Capture the cell that displays the provided text and extract its [X, Y] central coordinate. 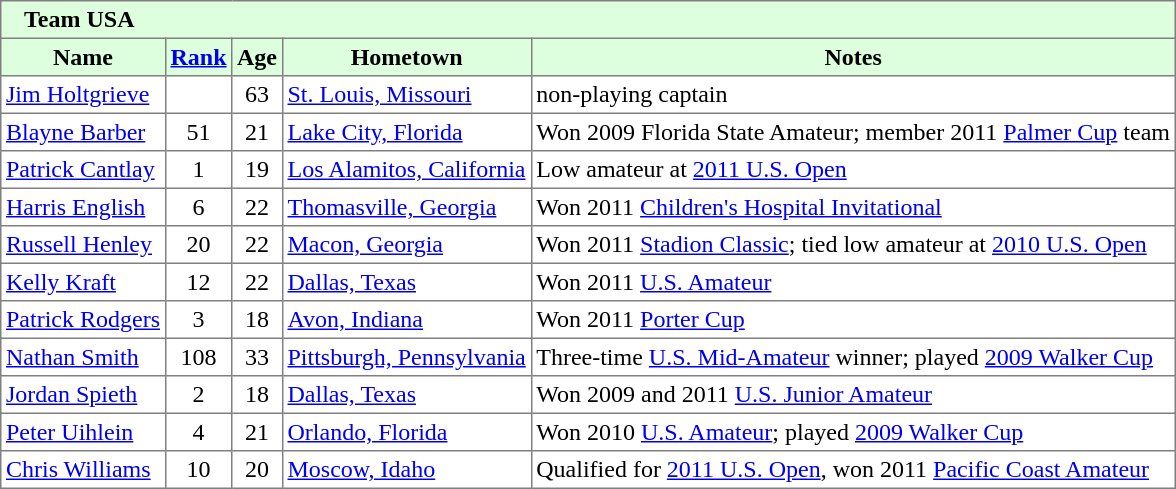
Team USA [588, 20]
19 [257, 170]
Chris Williams [83, 470]
Name [83, 57]
Qualified for 2011 U.S. Open, won 2011 Pacific Coast Amateur [853, 470]
10 [198, 470]
Lake City, Florida [406, 132]
Won 2011 Porter Cup [853, 320]
non-playing captain [853, 95]
Won 2011 Children's Hospital Invitational [853, 207]
Pittsburgh, Pennsylvania [406, 357]
Los Alamitos, California [406, 170]
108 [198, 357]
Harris English [83, 207]
Won 2009 and 2011 U.S. Junior Amateur [853, 395]
Hometown [406, 57]
Moscow, Idaho [406, 470]
6 [198, 207]
Blayne Barber [83, 132]
Jordan Spieth [83, 395]
Won 2010 U.S. Amateur; played 2009 Walker Cup [853, 432]
Kelly Kraft [83, 282]
33 [257, 357]
Three-time U.S. Mid-Amateur winner; played 2009 Walker Cup [853, 357]
Low amateur at 2011 U.S. Open [853, 170]
Nathan Smith [83, 357]
Thomasville, Georgia [406, 207]
Orlando, Florida [406, 432]
Age [257, 57]
Won 2009 Florida State Amateur; member 2011 Palmer Cup team [853, 132]
Won 2011 U.S. Amateur [853, 282]
Won 2011 Stadion Classic; tied low amateur at 2010 U.S. Open [853, 245]
Patrick Cantlay [83, 170]
4 [198, 432]
Avon, Indiana [406, 320]
3 [198, 320]
Rank [198, 57]
1 [198, 170]
Notes [853, 57]
51 [198, 132]
Peter Uihlein [83, 432]
12 [198, 282]
Russell Henley [83, 245]
St. Louis, Missouri [406, 95]
2 [198, 395]
63 [257, 95]
Patrick Rodgers [83, 320]
Macon, Georgia [406, 245]
Jim Holtgrieve [83, 95]
